Provide the (X, Y) coordinate of the cell's center where the given text is located.  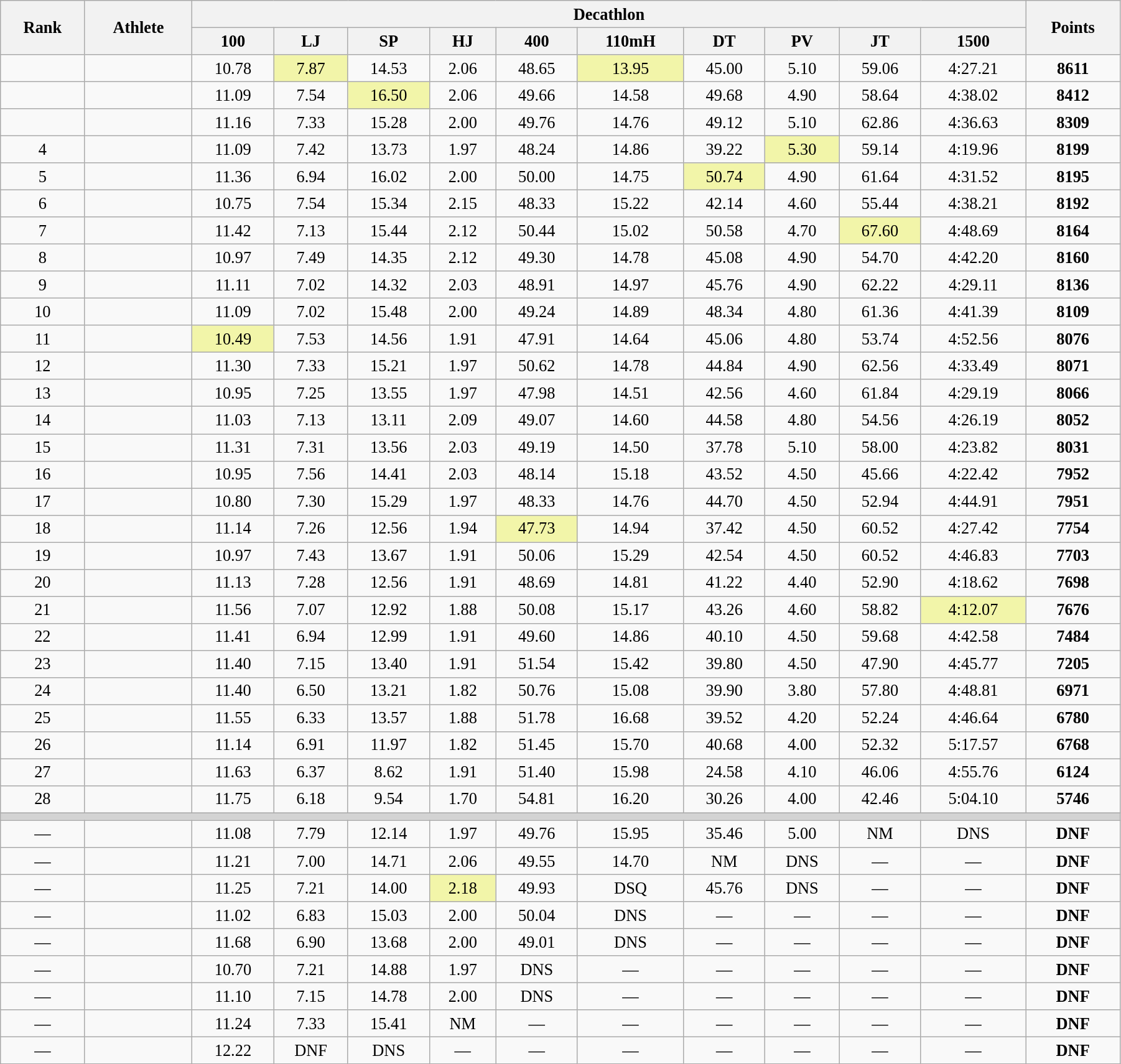
4:31.52 (973, 177)
7.07 (311, 609)
4:19.96 (973, 149)
42.56 (724, 393)
37.42 (724, 529)
26 (42, 745)
SP (388, 41)
11.16 (233, 123)
15.44 (388, 231)
16.20 (630, 799)
61.36 (880, 312)
58.82 (880, 609)
6971 (1073, 691)
15.41 (388, 1024)
15.98 (630, 772)
15.03 (388, 915)
15.48 (388, 312)
7.42 (311, 149)
52.94 (880, 501)
8164 (1073, 231)
16.02 (388, 177)
16.68 (630, 718)
11.55 (233, 718)
HJ (463, 41)
13 (42, 393)
8309 (1073, 123)
23 (42, 664)
48.14 (536, 474)
11.08 (233, 834)
110mH (630, 41)
7.87 (311, 68)
14.97 (630, 285)
39.22 (724, 149)
37.78 (724, 447)
7.25 (311, 393)
4:23.82 (973, 447)
5.00 (802, 834)
49.12 (724, 123)
59.68 (880, 637)
14.56 (388, 339)
14.88 (388, 969)
48.34 (724, 312)
4:38.02 (973, 95)
1.70 (463, 799)
15.95 (630, 834)
7.56 (311, 474)
10.49 (233, 339)
18 (42, 529)
50.04 (536, 915)
49.55 (536, 861)
12.14 (388, 834)
16.50 (388, 95)
39.80 (724, 664)
4:36.63 (973, 123)
15.08 (630, 691)
13.56 (388, 447)
10.75 (233, 203)
8 (42, 257)
41.22 (724, 583)
11.68 (233, 942)
48.65 (536, 68)
55.44 (880, 203)
13.68 (388, 942)
53.74 (880, 339)
6.83 (311, 915)
24.58 (724, 772)
5:17.57 (973, 745)
49.01 (536, 942)
4:48.81 (973, 691)
5.30 (802, 149)
14 (42, 420)
4.10 (802, 772)
8.62 (388, 772)
4:26.19 (973, 420)
51.45 (536, 745)
54.81 (536, 799)
6124 (1073, 772)
58.64 (880, 95)
4:29.19 (973, 393)
61.64 (880, 177)
7952 (1073, 474)
7.30 (311, 501)
8192 (1073, 203)
50.58 (724, 231)
49.30 (536, 257)
14.00 (388, 888)
4:12.07 (973, 609)
4:44.91 (973, 501)
14.41 (388, 474)
7754 (1073, 529)
11.25 (233, 888)
11.11 (233, 285)
6.33 (311, 718)
51.40 (536, 772)
12.92 (388, 609)
14.64 (630, 339)
15.28 (388, 123)
10.70 (233, 969)
35.46 (724, 834)
15.02 (630, 231)
6.91 (311, 745)
30.26 (724, 799)
44.70 (724, 501)
5 (42, 177)
6.18 (311, 799)
JT (880, 41)
47.98 (536, 393)
7.53 (311, 339)
49.07 (536, 420)
1.94 (463, 529)
62.86 (880, 123)
14.89 (630, 312)
15.21 (388, 366)
8052 (1073, 420)
8195 (1073, 177)
5746 (1073, 799)
45.08 (724, 257)
48.91 (536, 285)
16 (42, 474)
4 (42, 149)
Athlete (138, 27)
7.31 (311, 447)
49.19 (536, 447)
14.32 (388, 285)
8611 (1073, 68)
6.37 (311, 772)
15.42 (630, 664)
58.00 (880, 447)
20 (42, 583)
14.50 (630, 447)
13.40 (388, 664)
7.26 (311, 529)
7676 (1073, 609)
7.79 (311, 834)
7.28 (311, 583)
4:38.21 (973, 203)
51.54 (536, 664)
13.73 (388, 149)
15.17 (630, 609)
14.70 (630, 861)
59.06 (880, 68)
50.74 (724, 177)
11.03 (233, 420)
11 (42, 339)
62.22 (880, 285)
3.80 (802, 691)
27 (42, 772)
39.52 (724, 718)
2.15 (463, 203)
11.41 (233, 637)
4:27.42 (973, 529)
4:29.11 (973, 285)
4.70 (802, 231)
10.80 (233, 501)
4.20 (802, 718)
54.56 (880, 420)
7205 (1073, 664)
Rank (42, 27)
4:48.69 (973, 231)
14.75 (630, 177)
14.71 (388, 861)
14.60 (630, 420)
6768 (1073, 745)
PV (802, 41)
47.90 (880, 664)
4:55.76 (973, 772)
8076 (1073, 339)
8071 (1073, 366)
52.90 (880, 583)
8136 (1073, 285)
6780 (1073, 718)
4:41.39 (973, 312)
51.78 (536, 718)
50.76 (536, 691)
15.18 (630, 474)
17 (42, 501)
4:33.49 (973, 366)
6 (42, 203)
7.43 (311, 555)
39.90 (724, 691)
59.14 (880, 149)
25 (42, 718)
11.10 (233, 996)
8066 (1073, 393)
4:45.77 (973, 664)
22 (42, 637)
8031 (1073, 447)
14.51 (630, 393)
28 (42, 799)
15.34 (388, 203)
13.67 (388, 555)
45.00 (724, 68)
45.66 (880, 474)
24 (42, 691)
40.68 (724, 745)
42.54 (724, 555)
49.66 (536, 95)
6.50 (311, 691)
52.32 (880, 745)
50.06 (536, 555)
11.56 (233, 609)
11.42 (233, 231)
11.63 (233, 772)
LJ (311, 41)
1500 (973, 41)
8412 (1073, 95)
10.78 (233, 68)
42.14 (724, 203)
21 (42, 609)
Points (1073, 27)
50.08 (536, 609)
8199 (1073, 149)
12 (42, 366)
Decathlon (609, 14)
2.18 (463, 888)
45.06 (724, 339)
4:18.62 (973, 583)
13.21 (388, 691)
4:42.58 (973, 637)
13.55 (388, 393)
DSQ (630, 888)
DT (724, 41)
43.26 (724, 609)
49.24 (536, 312)
4:46.64 (973, 718)
14.81 (630, 583)
11.97 (388, 745)
11.21 (233, 861)
48.24 (536, 149)
57.80 (880, 691)
7 (42, 231)
62.56 (880, 366)
4:22.42 (973, 474)
43.52 (724, 474)
42.46 (880, 799)
11.31 (233, 447)
49.60 (536, 637)
44.84 (724, 366)
61.84 (880, 393)
49.93 (536, 888)
40.10 (724, 637)
15.22 (630, 203)
46.06 (880, 772)
9.54 (388, 799)
4.40 (802, 583)
5:04.10 (973, 799)
12.22 (233, 1050)
10 (42, 312)
8109 (1073, 312)
6.90 (311, 942)
15 (42, 447)
12.99 (388, 637)
19 (42, 555)
8160 (1073, 257)
4:46.83 (973, 555)
47.91 (536, 339)
11.24 (233, 1024)
14.35 (388, 257)
44.58 (724, 420)
7698 (1073, 583)
11.30 (233, 366)
14.53 (388, 68)
7.00 (311, 861)
50.44 (536, 231)
4:27.21 (973, 68)
14.94 (630, 529)
7484 (1073, 637)
14.58 (630, 95)
2.09 (463, 420)
7703 (1073, 555)
67.60 (880, 231)
9 (42, 285)
13.11 (388, 420)
50.00 (536, 177)
4:42.20 (973, 257)
47.73 (536, 529)
100 (233, 41)
13.95 (630, 68)
11.36 (233, 177)
7.49 (311, 257)
13.57 (388, 718)
52.24 (880, 718)
15.70 (630, 745)
7951 (1073, 501)
48.69 (536, 583)
50.62 (536, 366)
49.68 (724, 95)
54.70 (880, 257)
11.02 (233, 915)
11.13 (233, 583)
400 (536, 41)
4:52.56 (973, 339)
11.75 (233, 799)
